Determine the (x, y) coordinate at the center of the cell enclosing the given text.  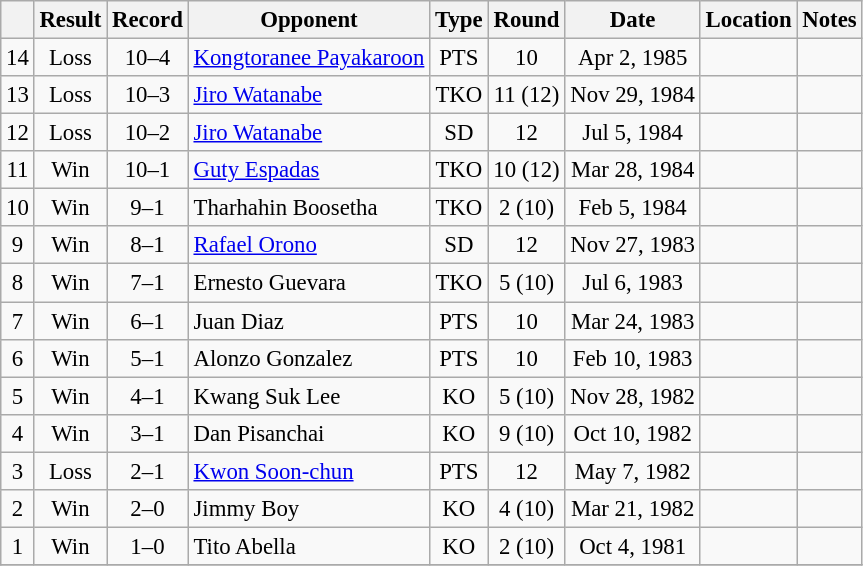
13 (18, 95)
11 (18, 170)
Nov 27, 1983 (632, 245)
14 (18, 58)
Record (148, 20)
Type (459, 20)
4 (10) (526, 509)
Mar 24, 1983 (632, 321)
4–1 (148, 396)
Mar 28, 1984 (632, 170)
Jul 6, 1983 (632, 283)
7–1 (148, 283)
10–3 (148, 95)
10–4 (148, 58)
2–1 (148, 471)
May 7, 1982 (632, 471)
10–2 (148, 133)
Ernesto Guevara (309, 283)
Guty Espadas (309, 170)
Tito Abella (309, 546)
Rafael Orono (309, 245)
Tharhahin Boosetha (309, 208)
6–1 (148, 321)
5 (18, 396)
Jimmy Boy (309, 509)
5–1 (148, 358)
10 (12) (526, 170)
Opponent (309, 20)
Juan Diaz (309, 321)
Nov 29, 1984 (632, 95)
Oct 4, 1981 (632, 546)
2–0 (148, 509)
9–1 (148, 208)
Mar 21, 1982 (632, 509)
Date (632, 20)
Alonzo Gonzalez (309, 358)
Location (748, 20)
3–1 (148, 433)
2 (18, 509)
1–0 (148, 546)
Result (70, 20)
9 (18, 245)
Kongtoranee Payakaroon (309, 58)
Feb 10, 1983 (632, 358)
Feb 5, 1984 (632, 208)
3 (18, 471)
Jul 5, 1984 (632, 133)
Notes (830, 20)
9 (10) (526, 433)
Nov 28, 1982 (632, 396)
Oct 10, 1982 (632, 433)
Round (526, 20)
Kwon Soon-chun (309, 471)
Apr 2, 1985 (632, 58)
1 (18, 546)
7 (18, 321)
4 (18, 433)
8 (18, 283)
6 (18, 358)
11 (12) (526, 95)
8–1 (148, 245)
Kwang Suk Lee (309, 396)
10–1 (148, 170)
Dan Pisanchai (309, 433)
